Search for the cell housing the specified text and yield its [x, y] center coordinate. 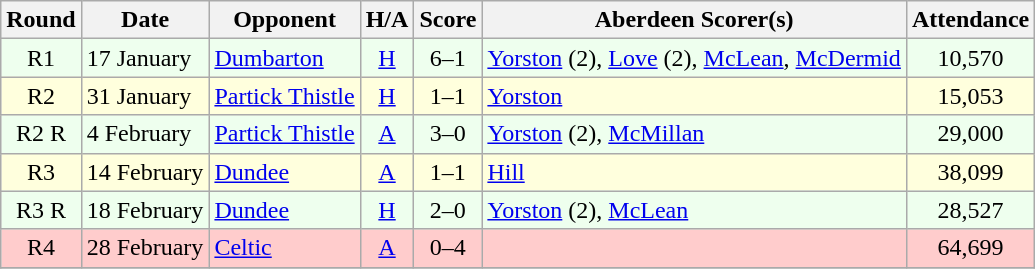
38,099 [970, 172]
R3 R [41, 210]
Hill [694, 172]
15,053 [970, 96]
64,699 [970, 248]
31 January [145, 96]
Yorston (2), Love (2), McLean, McDermid [694, 58]
4 February [145, 134]
0–4 [448, 248]
3–0 [448, 134]
14 February [145, 172]
R2 [41, 96]
10,570 [970, 58]
H/A [387, 20]
Date [145, 20]
Dumbarton [284, 58]
Round [41, 20]
Aberdeen Scorer(s) [694, 20]
Yorston (2), McLean [694, 210]
Attendance [970, 20]
R1 [41, 58]
6–1 [448, 58]
Score [448, 20]
Celtic [284, 248]
17 January [145, 58]
18 February [145, 210]
2–0 [448, 210]
29,000 [970, 134]
Yorston (2), McMillan [694, 134]
R4 [41, 248]
28 February [145, 248]
R3 [41, 172]
Opponent [284, 20]
R2 R [41, 134]
28,527 [970, 210]
Yorston [694, 96]
